Identify which cell holds the provided text, then report its [X, Y] central coordinate. 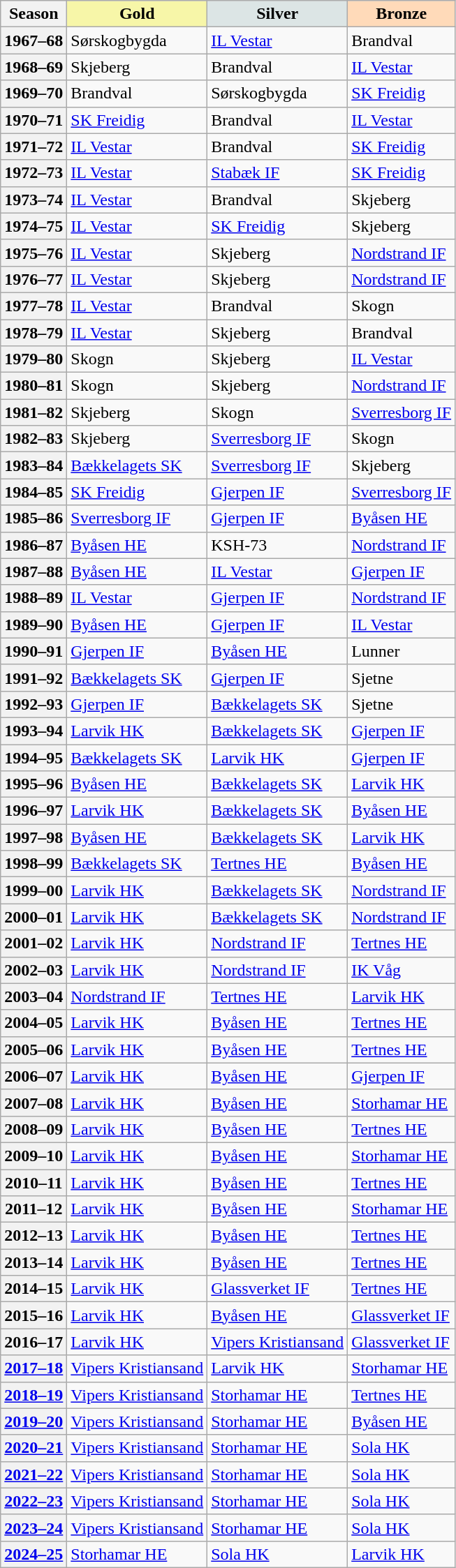
1994–95 [34, 757]
1977–78 [34, 306]
2024–25 [34, 1554]
1975–76 [34, 253]
1998–99 [34, 864]
2000–01 [34, 917]
1972–73 [34, 173]
2008–09 [34, 1129]
1985–86 [34, 518]
2006–07 [34, 1076]
1990–91 [34, 651]
2009–10 [34, 1156]
1980–81 [34, 386]
Silver [278, 14]
1976–77 [34, 279]
1979–80 [34, 359]
2005–06 [34, 1050]
KSH-73 [278, 545]
Bronze [402, 14]
2010–11 [34, 1183]
1989–90 [34, 625]
1967–68 [34, 40]
2017–18 [34, 1368]
Gold [137, 14]
1971–72 [34, 147]
1995–96 [34, 784]
Lunner [402, 651]
2004–05 [34, 1023]
2013–14 [34, 1262]
1993–94 [34, 731]
1974–75 [34, 226]
1968–69 [34, 67]
1973–74 [34, 200]
1997–98 [34, 837]
2001–02 [34, 943]
2007–08 [34, 1103]
2002–03 [34, 970]
2020–21 [34, 1448]
1986–87 [34, 545]
2019–20 [34, 1421]
2018–19 [34, 1395]
1996–97 [34, 811]
1982–83 [34, 439]
2003–04 [34, 996]
1984–85 [34, 492]
1987–88 [34, 572]
2021–22 [34, 1474]
2016–17 [34, 1342]
2023–24 [34, 1528]
2022–23 [34, 1501]
1970–71 [34, 120]
2012–13 [34, 1236]
1992–93 [34, 704]
1983–84 [34, 465]
IK Våg [402, 970]
1999–00 [34, 890]
2011–12 [34, 1209]
2014–15 [34, 1289]
1969–70 [34, 94]
Season [34, 14]
1981–82 [34, 412]
2015–16 [34, 1315]
1991–92 [34, 678]
1988–89 [34, 598]
1978–79 [34, 333]
Stabæk IF [278, 173]
